Locate the cell with the specified text and output its (x, y) center coordinate. 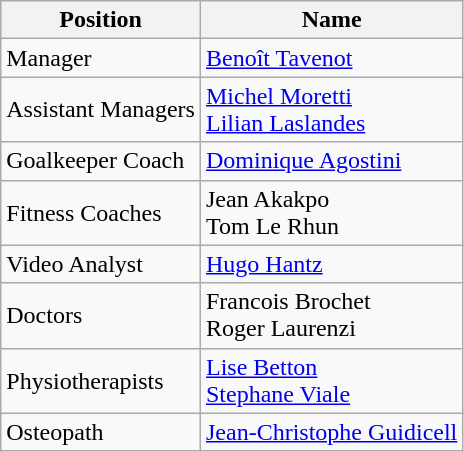
Michel Moretti Lilian Laslandes (331, 110)
Hugo Hantz (331, 264)
Francois Brochet Roger Laurenzi (331, 316)
Osteopath (101, 432)
Position (101, 20)
Jean Akakpo Tom Le Rhun (331, 212)
Goalkeeper Coach (101, 161)
Dominique Agostini (331, 161)
Benoît Tavenot (331, 58)
Assistant Managers (101, 110)
Doctors (101, 316)
Jean-Christophe Guidicell (331, 432)
Manager (101, 58)
Lise Betton Stephane Viale (331, 380)
Video Analyst (101, 264)
Fitness Coaches (101, 212)
Physiotherapists (101, 380)
Name (331, 20)
